Scan for the cell matching the given text and deliver its (x, y) coordinate at center. 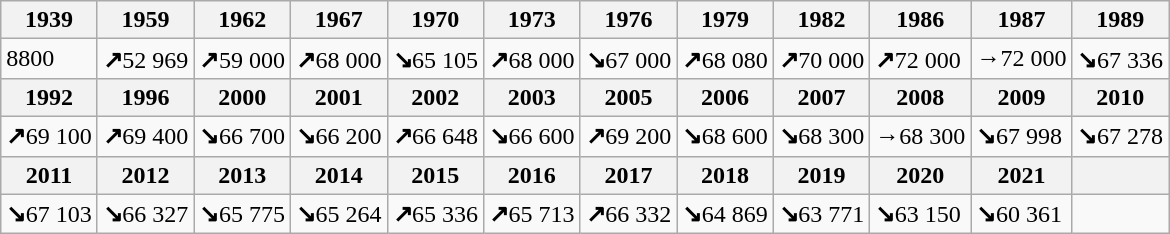
1982 (822, 20)
2003 (532, 97)
↘67 336 (1120, 59)
↘64 869 (726, 214)
↘67 103 (50, 214)
2006 (726, 97)
2015 (436, 175)
↘67 278 (1120, 136)
2014 (338, 175)
↗65 713 (532, 214)
↘66 600 (532, 136)
1962 (242, 20)
2002 (436, 97)
2007 (822, 97)
↘63 771 (822, 214)
↗72 000 (920, 59)
→72 000 (1022, 59)
2016 (532, 175)
→68 300 (920, 136)
↘67 998 (1022, 136)
2008 (920, 97)
2010 (1120, 97)
2000 (242, 97)
↘66 200 (338, 136)
↗65 336 (436, 214)
2011 (50, 175)
↗70 000 (822, 59)
1989 (1120, 20)
↗68 080 (726, 59)
↗69 100 (50, 136)
1959 (146, 20)
↘68 300 (822, 136)
1973 (532, 20)
1976 (628, 20)
↘63 150 (920, 214)
↗69 200 (628, 136)
1970 (436, 20)
2020 (920, 175)
2001 (338, 97)
↗69 400 (146, 136)
1996 (146, 97)
↘60 361 (1022, 214)
↗59 000 (242, 59)
1992 (50, 97)
↘65 264 (338, 214)
2018 (726, 175)
↗66 332 (628, 214)
2017 (628, 175)
1987 (1022, 20)
2021 (1022, 175)
↘65 775 (242, 214)
2019 (822, 175)
2012 (146, 175)
1939 (50, 20)
1986 (920, 20)
2013 (242, 175)
↗66 648 (436, 136)
1979 (726, 20)
↘65 105 (436, 59)
2009 (1022, 97)
↘67 000 (628, 59)
1967 (338, 20)
↘66 700 (242, 136)
2005 (628, 97)
↗52 969 (146, 59)
↘68 600 (726, 136)
↘66 327 (146, 214)
8800 (50, 59)
